For the text-containing cell, return its midpoint in [x, y] coordinate format. 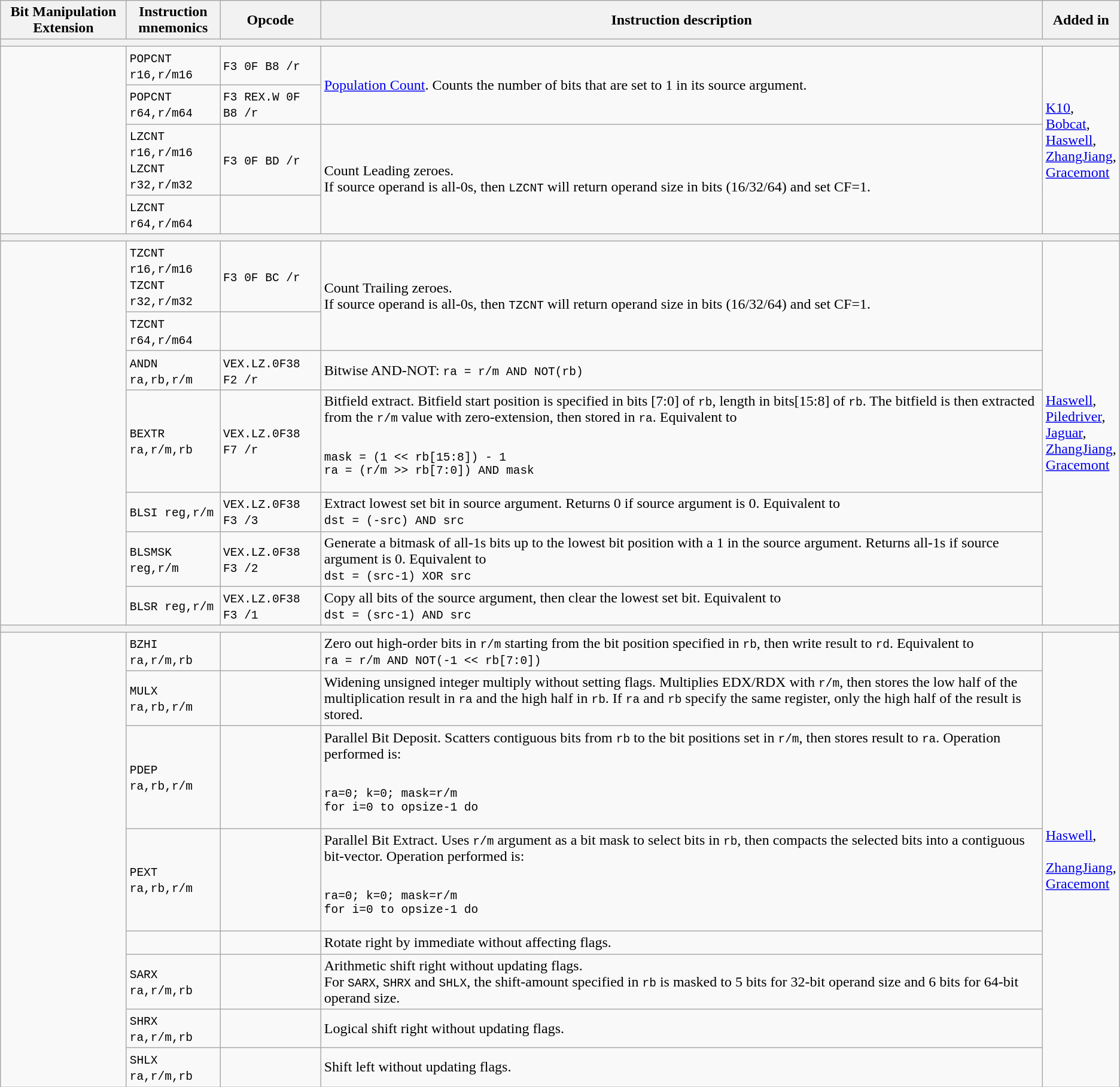
Haswell,Piledriver,Jaguar,ZhangJiang,Gracemont [1081, 433]
BEXTR ra,r/m,rb [173, 441]
Bitwise AND-NOT: ra = r/m AND NOT(rb) [681, 370]
TZCNT r16,r/m16TZCNT r32,r/m32 [173, 276]
BZHI ra,r/m,rb [173, 651]
Count Trailing zeroes.If source operand is all-0s, then TZCNT will return operand size in bits (16/32/64) and set CF=1. [681, 296]
VEX.LZ.0F38 F3 /1 [270, 605]
Opcode [270, 20]
SHLX ra,r/m,rb [173, 1067]
LZCNT r16,r/m16LZCNT r32,r/m32 [173, 159]
Copy all bits of the source argument, then clear the lowest set bit. Equivalent todst = (src-1) AND src [681, 605]
SARX ra,r/m,rb [173, 981]
PEXT ra,rb,r/m [173, 880]
Logical shift right without updating flags. [681, 1029]
F3 0F BD /r [270, 159]
MULX ra,rb,r/m [173, 698]
Population Count. Counts the number of bits that are set to 1 in its source argument. [681, 85]
F3 0F BC /r [270, 276]
Extract lowest set bit in source argument. Returns 0 if source argument is 0. Equivalent todst = (-src) AND src [681, 512]
Instruction description [681, 20]
VEX.LZ.0F38 F3 /3 [270, 512]
POPCNT r64,r/m64 [173, 104]
Count Leading zeroes.If source operand is all-0s, then LZCNT will return operand size in bits (16/32/64) and set CF=1. [681, 179]
Zero out high-order bits in r/m starting from the bit position specified in rb, then write result to rd. Equivalent tora = r/m AND NOT(-1 << rb[7:0]) [681, 651]
PDEP ra,rb,r/m [173, 777]
F3 0F B8 /r [270, 66]
F3 REX.W 0F B8 /r [270, 104]
SHRX ra,r/m,rb [173, 1029]
VEX.LZ.0F38 F2 /r [270, 370]
ANDN ra,rb,r/m [173, 370]
K10,Bobcat,Haswell,ZhangJiang,Gracemont [1081, 140]
BLSR reg,r/m [173, 605]
Added in [1081, 20]
TZCNT r64,r/m64 [173, 331]
BLSMSK reg,r/m [173, 559]
Shift left without updating flags. [681, 1067]
POPCNT r16,r/m16 [173, 66]
Instructionmnemonics [173, 20]
Bit Manipulation Extension [63, 20]
LZCNT r64,r/m64 [173, 214]
BLSI reg,r/m [173, 512]
Haswell,ZhangJiang,Gracemont [1081, 859]
Rotate right by immediate without affecting flags. [681, 942]
VEX.LZ.0F38 F7 /r [270, 441]
VEX.LZ.0F38 F3 /2 [270, 559]
